Detect which cell encompasses the target text, then output its (x, y) center coordinate. 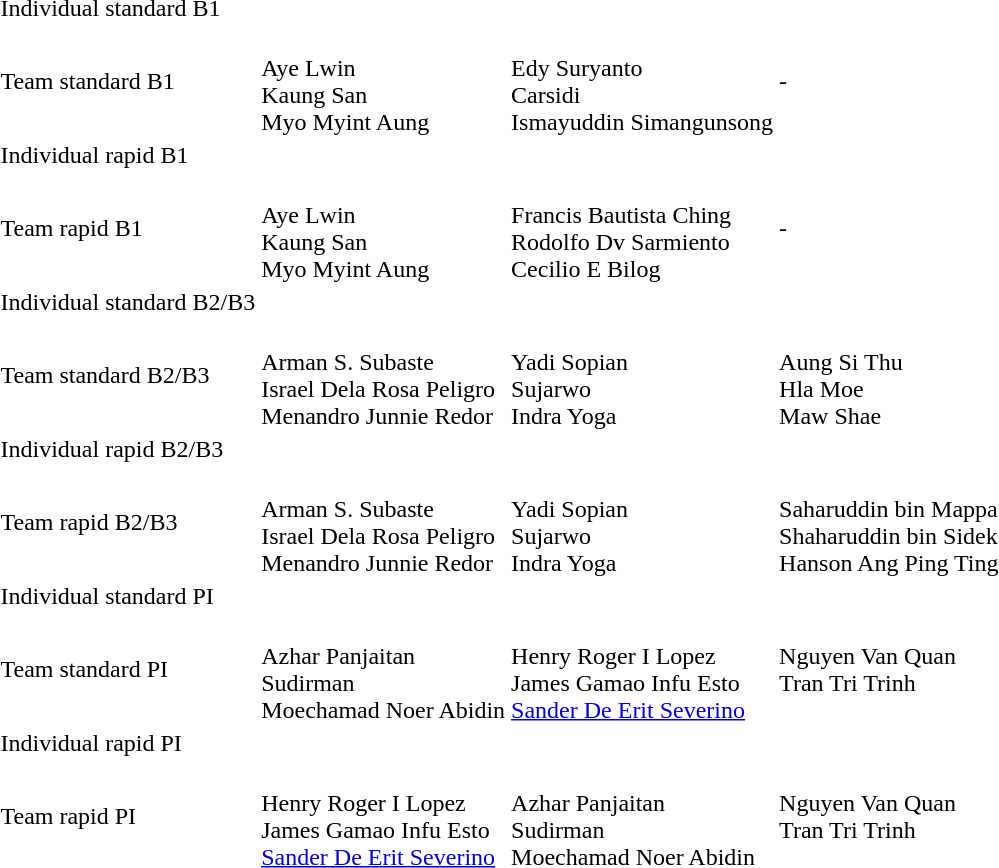
Edy SuryantoCarsidiIsmayuddin Simangunsong (642, 82)
Azhar PanjaitanSudirmanMoechamad Noer Abidin (384, 670)
Henry Roger I LopezJames Gamao Infu EstoSander De Erit Severino (642, 670)
Francis Bautista ChingRodolfo Dv SarmientoCecilio E Bilog (642, 228)
